Locate the cell with the specified text and output its (x, y) center coordinate. 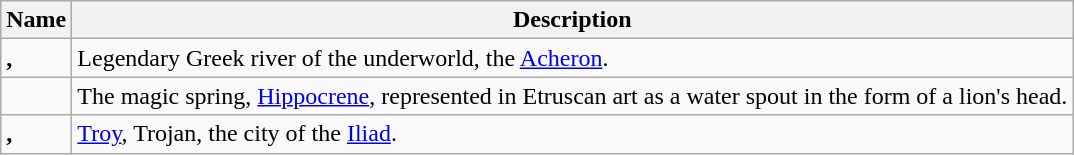
Legendary Greek river of the underworld, the Acheron. (572, 58)
The magic spring, Hippocrene, represented in Etruscan art as a water spout in the form of a lion's head. (572, 96)
Description (572, 20)
Troy, Trojan, the city of the Iliad. (572, 134)
Name (36, 20)
